From the cell containing the given text, extract its center point as [x, y] coordinate. 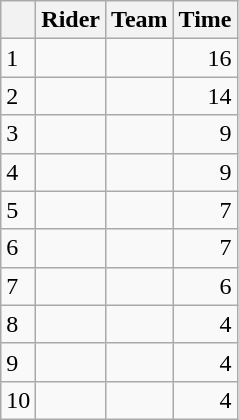
10 [18, 400]
5 [18, 210]
3 [18, 134]
16 [205, 58]
Time [205, 20]
Team [140, 20]
2 [18, 96]
14 [205, 96]
8 [18, 324]
1 [18, 58]
Rider [71, 20]
